For the text-containing cell, return its midpoint in [X, Y] coordinate format. 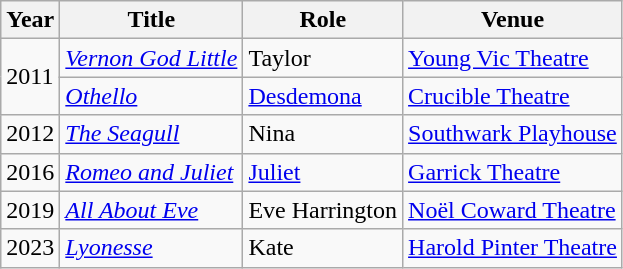
Garrick Theatre [513, 172]
Venue [513, 20]
Taylor [323, 58]
2019 [30, 210]
Kate [323, 248]
Year [30, 20]
Vernon God Little [152, 58]
2023 [30, 248]
Noël Coward Theatre [513, 210]
Othello [152, 96]
Role [323, 20]
The Seagull [152, 134]
Lyonesse [152, 248]
Title [152, 20]
Eve Harrington [323, 210]
2016 [30, 172]
Harold Pinter Theatre [513, 248]
2011 [30, 77]
Nina [323, 134]
Desdemona [323, 96]
2012 [30, 134]
Crucible Theatre [513, 96]
Juliet [323, 172]
Romeo and Juliet [152, 172]
Young Vic Theatre [513, 58]
All About Eve [152, 210]
Southwark Playhouse [513, 134]
